Provide the [X, Y] coordinate of the cell's center where the given text is located.  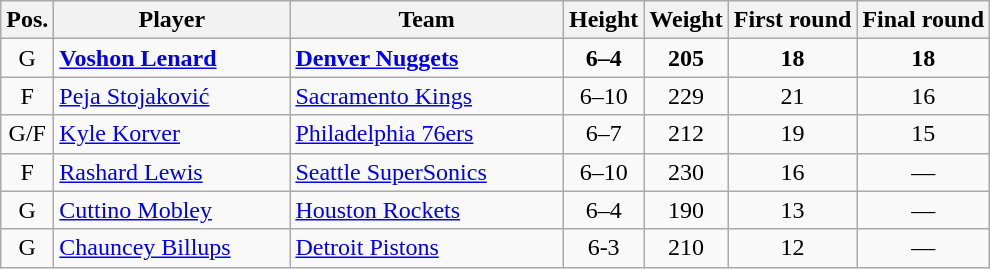
Height [603, 20]
First round [792, 20]
Chauncey Billups [172, 248]
Sacramento Kings [427, 96]
205 [686, 58]
Final round [924, 20]
21 [792, 96]
13 [792, 210]
Player [172, 20]
Rashard Lewis [172, 172]
Detroit Pistons [427, 248]
6–7 [603, 134]
19 [792, 134]
Cuttino Mobley [172, 210]
190 [686, 210]
Weight [686, 20]
Team [427, 20]
Voshon Lenard [172, 58]
12 [792, 248]
15 [924, 134]
Denver Nuggets [427, 58]
Peja Stojaković [172, 96]
Seattle SuperSonics [427, 172]
Houston Rockets [427, 210]
212 [686, 134]
G/F [28, 134]
Kyle Korver [172, 134]
Philadelphia 76ers [427, 134]
6-3 [603, 248]
Pos. [28, 20]
210 [686, 248]
229 [686, 96]
230 [686, 172]
